For the text-containing cell, return its midpoint in (x, y) coordinate format. 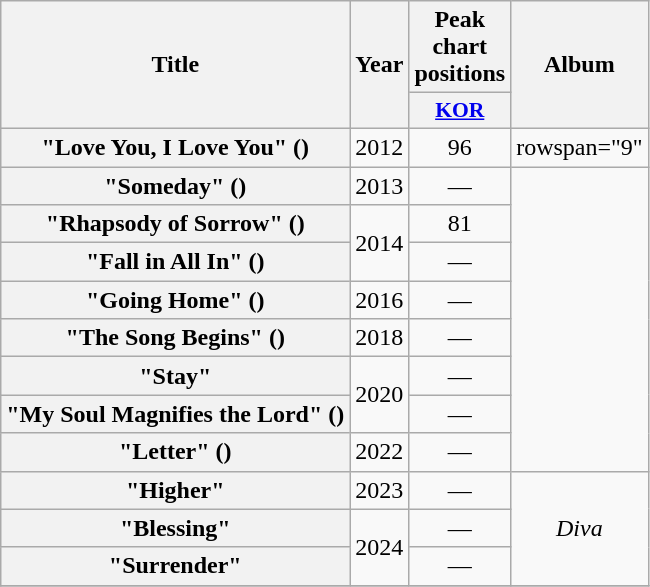
"The Song Begins" () (176, 338)
2013 (380, 185)
Peak chart positions (460, 47)
Diva (580, 528)
96 (460, 147)
"My Soul Magnifies the Lord" () (176, 414)
2023 (380, 490)
"Letter" () (176, 452)
"Rhapsody of Sorrow" () (176, 224)
"Love You, I Love You" () (176, 147)
"Blessing" (176, 528)
"Stay" (176, 376)
2016 (380, 300)
2012 (380, 147)
2020 (380, 395)
81 (460, 224)
rowspan="9" (580, 147)
Year (380, 65)
Title (176, 65)
Album (580, 65)
2022 (380, 452)
2014 (380, 243)
KOR (460, 111)
"Surrender" (176, 566)
"Fall in All In" () (176, 262)
"Higher" (176, 490)
"Someday" () (176, 185)
"Going Home" () (176, 300)
2024 (380, 547)
2018 (380, 338)
